Locate the cell with the specified text and output its (x, y) center coordinate. 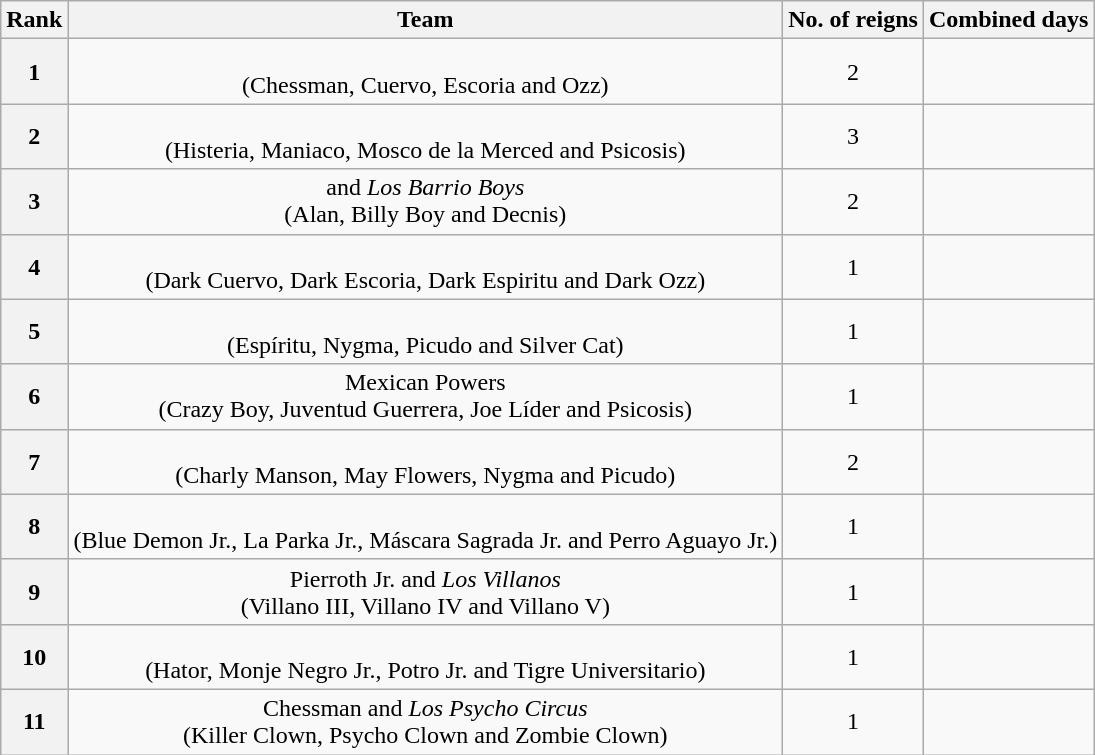
No. of reigns (854, 20)
11 (34, 722)
4 (34, 266)
10 (34, 656)
(Hator, Monje Negro Jr., Potro Jr. and Tigre Universitario) (426, 656)
Combined days (1008, 20)
Mexican Powers(Crazy Boy, Juventud Guerrera, Joe Líder and Psicosis) (426, 396)
5 (34, 332)
9 (34, 592)
(Charly Manson, May Flowers, Nygma and Picudo) (426, 462)
8 (34, 526)
Chessman and Los Psycho Circus(Killer Clown, Psycho Clown and Zombie Clown) (426, 722)
Rank (34, 20)
and Los Barrio Boys(Alan, Billy Boy and Decnis) (426, 202)
7 (34, 462)
Team (426, 20)
(Chessman, Cuervo, Escoria and Ozz) (426, 72)
6 (34, 396)
(Dark Cuervo, Dark Escoria, Dark Espiritu and Dark Ozz) (426, 266)
(Blue Demon Jr., La Parka Jr., Máscara Sagrada Jr. and Perro Aguayo Jr.) (426, 526)
(Histeria, Maniaco, Mosco de la Merced and Psicosis) (426, 136)
Pierroth Jr. and Los Villanos (Villano III, Villano IV and Villano V) (426, 592)
(Espíritu, Nygma, Picudo and Silver Cat) (426, 332)
